Pinpoint the cell where the given text exists, returning its [x, y] midpoint coordinate. 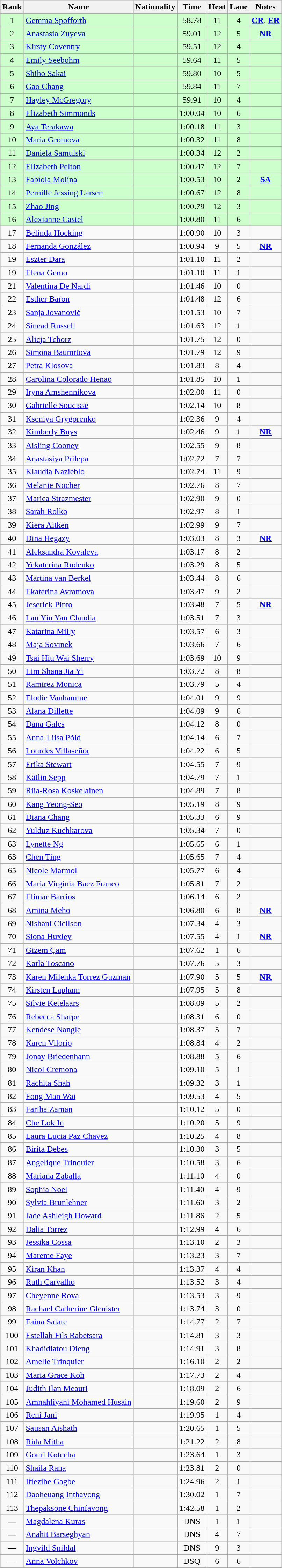
1:07.90 [192, 976]
55 [12, 737]
68 [12, 910]
91 [12, 1216]
58 [12, 777]
1:01.48 [192, 299]
Anastasiya Prilepa [79, 459]
94 [12, 1256]
Sophia Noel [79, 1189]
1:01.63 [192, 326]
1:11.86 [192, 1216]
1:10.25 [192, 1136]
27 [12, 365]
Belinda Hocking [79, 233]
Sinead Russell [79, 326]
42 [12, 565]
Gao Chang [79, 87]
1:02.14 [192, 406]
59.91 [192, 100]
1:07.62 [192, 950]
1:23.81 [192, 1468]
Esther Baron [79, 299]
Sanja Jovanović [79, 312]
1:10.20 [192, 1123]
Anna-Liisa Põld [79, 737]
37 [12, 498]
44 [12, 592]
1:00.90 [192, 233]
1:10.30 [192, 1149]
1:01.85 [192, 379]
73 [12, 976]
Nicole Marmol [79, 870]
97 [12, 1295]
Valentina De Nardi [79, 286]
54 [12, 724]
80 [12, 1070]
Nicol Cremona [79, 1070]
89 [12, 1189]
Dina Hegazy [79, 538]
1:01.53 [192, 312]
1:02.97 [192, 512]
62 [12, 831]
Alexianne Castel [79, 220]
79 [12, 1056]
14 [12, 193]
35 [12, 472]
Kätlin Sepp [79, 777]
1:03.69 [192, 658]
Karen Milenka Torrez Guzman [79, 976]
1:03.51 [192, 618]
24 [12, 326]
Anahit Barseghyan [79, 1534]
53 [12, 711]
113 [12, 1508]
Daniela Samulski [79, 153]
Hayley McGregory [79, 100]
59.51 [192, 47]
Kseniya Grygorenko [79, 419]
Gizem Çam [79, 950]
90 [12, 1202]
1:24.96 [192, 1481]
59.01 [192, 34]
Ruth Carvalho [79, 1282]
Iryna Amshennikova [79, 392]
Lourdes Villaseñor [79, 751]
Fernanda González [79, 246]
Alicja Tchorz [79, 339]
1:03.44 [192, 578]
Carolina Colorado Henao [79, 379]
Cheyenne Rova [79, 1295]
1:00.04 [192, 113]
1:30.02 [192, 1495]
99 [12, 1322]
Angelique Trinquier [79, 1162]
43 [12, 578]
Kirsty Coventry [79, 47]
Magdalena Kuras [79, 1521]
76 [12, 1017]
Judith Ilan Meauri [79, 1388]
Maria Grace Koh [79, 1375]
Petra Klosova [79, 365]
25 [12, 339]
15 [12, 206]
Rida Mitha [79, 1442]
1:17.73 [192, 1375]
39 [12, 525]
Name [79, 7]
Che Lok In [79, 1123]
Elena Gemo [79, 273]
1:01.46 [192, 286]
78 [12, 1043]
1:03.29 [192, 565]
1:20.65 [192, 1428]
1:02.00 [192, 392]
1:08.09 [192, 1003]
Silvie Ketelaars [79, 1003]
1:09.10 [192, 1070]
Marica Strazmester [79, 498]
Kendese Nangle [79, 1030]
1:04.12 [192, 724]
56 [12, 751]
1:03.79 [192, 684]
Karla Toscano [79, 963]
1:09.32 [192, 1083]
Yulduz Kuchkarova [79, 831]
Kirsten Lapham [79, 990]
Jessika Cossa [79, 1242]
1:04.01 [192, 698]
Rebecca Sharpe [79, 1017]
59.64 [192, 60]
1:08.37 [192, 1030]
1:07.76 [192, 963]
Ekaterina Avramova [79, 592]
1:05.77 [192, 870]
Maria Virginia Baez Franco [79, 884]
Emily Seebohm [79, 60]
1:02.90 [192, 498]
1:01.75 [192, 339]
Thepaksone Chinfavong [79, 1508]
Dana Gales [79, 724]
23 [12, 312]
69 [12, 923]
Daoheuang Inthavong [79, 1495]
1:03.57 [192, 631]
Khadidiatou Dieng [79, 1348]
SA [266, 180]
1:00.67 [192, 193]
1:13.37 [192, 1269]
Heat [217, 7]
Faina Salate [79, 1322]
108 [12, 1442]
Martina van Berkel [79, 578]
50 [12, 671]
Amelie Trinquier [79, 1362]
Eszter Dara [79, 259]
Yekaterina Rudenko [79, 565]
Aleksandra Kovaleva [79, 551]
1:18.09 [192, 1388]
1:12.99 [192, 1229]
1:04.55 [192, 764]
Kiran Khan [79, 1269]
Siona Huxley [79, 937]
1:02.55 [192, 445]
Amina Meho [79, 910]
72 [12, 963]
70 [12, 937]
1:10.12 [192, 1109]
Tsai Hiu Wai Sherry [79, 658]
Fariha Zaman [79, 1109]
Shiho Sakai [79, 73]
30 [12, 406]
107 [12, 1428]
Ingvild Snildal [79, 1548]
Klaudia Nazieblo [79, 472]
Simona Baumrtova [79, 352]
16 [12, 220]
Gemma Spofforth [79, 20]
1:04.89 [192, 790]
Dalia Torrez [79, 1229]
1:04.22 [192, 751]
1:02.72 [192, 459]
60 [12, 804]
Rank [12, 7]
Aisling Cooney [79, 445]
1:13.74 [192, 1309]
59 [12, 790]
1:01.83 [192, 365]
110 [12, 1468]
29 [12, 392]
112 [12, 1495]
Maria Gromova [79, 140]
31 [12, 419]
1:00.94 [192, 246]
Aya Terakawa [79, 126]
109 [12, 1455]
Shaila Rana [79, 1468]
Mariana Zaballa [79, 1176]
93 [12, 1242]
1:05.34 [192, 831]
Maja Sovinek [79, 645]
1:23.64 [192, 1455]
Elimar Barrios [79, 897]
88 [12, 1176]
Birita Debes [79, 1149]
101 [12, 1348]
Zhao Jing [79, 206]
104 [12, 1388]
49 [12, 658]
Ramirez Monica [79, 684]
Nishani Cicilson [79, 923]
Jonay Briedenhann [79, 1056]
1:00.80 [192, 220]
Anna Volchkov [79, 1561]
Kimberly Buys [79, 432]
77 [12, 1030]
Elizabeth Pelton [79, 166]
1:00.53 [192, 180]
46 [12, 618]
66 [12, 884]
Notes [266, 7]
Lynette Ng [79, 844]
75 [12, 1003]
1:08.88 [192, 1056]
1:19.95 [192, 1415]
Rachael Catherine Glenister [79, 1309]
84 [12, 1123]
Diana Chang [79, 817]
Ifiezibe Gagbe [79, 1481]
1:14.81 [192, 1335]
Gabrielle Soucisse [79, 406]
Elizabeth Simmonds [79, 113]
13 [12, 180]
Rachita Shah [79, 1083]
1:13.53 [192, 1295]
1:03.48 [192, 605]
1:04.14 [192, 737]
DSQ [192, 1561]
1:14.77 [192, 1322]
41 [12, 551]
1:11.40 [192, 1189]
96 [12, 1282]
38 [12, 512]
Jade Ashleigh Howard [79, 1216]
Sylvia Brunlehner [79, 1202]
1:08.84 [192, 1043]
106 [12, 1415]
1:02.46 [192, 432]
1:13.52 [192, 1282]
Fong Man Wai [79, 1096]
Pernille Jessing Larsen [79, 193]
Karen Vilorio [79, 1043]
1:02.36 [192, 419]
103 [12, 1375]
111 [12, 1481]
Fabíola Molina [79, 180]
87 [12, 1162]
1:07.34 [192, 923]
21 [12, 286]
Riia-Rosa Koskelainen [79, 790]
1:05.33 [192, 817]
1:03.66 [192, 645]
Estellah Fils Rabetsara [79, 1335]
95 [12, 1269]
83 [12, 1109]
18 [12, 246]
51 [12, 684]
98 [12, 1309]
1:42.58 [192, 1508]
Kang Yeong-Seo [79, 804]
Elodie Vanhamme [79, 698]
Alana Dillette [79, 711]
1:00.47 [192, 166]
1:03.72 [192, 671]
81 [12, 1083]
Jeserick Pinto [79, 605]
1:02.99 [192, 525]
1:14.91 [192, 1348]
52 [12, 698]
32 [12, 432]
Amnahliyani Mohamed Husain [79, 1402]
34 [12, 459]
1:16.10 [192, 1362]
1:10.58 [192, 1162]
61 [12, 817]
45 [12, 605]
100 [12, 1335]
40 [12, 538]
1:07.95 [192, 990]
Mareme Faye [79, 1256]
1:00.79 [192, 206]
1:00.34 [192, 153]
1:02.74 [192, 472]
Sarah Rolko [79, 512]
1:05.19 [192, 804]
59.84 [192, 87]
Lim Shana Jia Yi [79, 671]
1:13.10 [192, 1242]
Katarina Milly [79, 631]
1:13.23 [192, 1256]
Lane [238, 7]
Nationality [156, 7]
1:08.31 [192, 1017]
1:03.03 [192, 538]
Erika Stewart [79, 764]
105 [12, 1402]
48 [12, 645]
Laura Lucia Paz Chavez [79, 1136]
59.80 [192, 73]
1:01.79 [192, 352]
22 [12, 299]
1:07.55 [192, 937]
1:11.60 [192, 1202]
17 [12, 233]
1:06.80 [192, 910]
CR, ER [266, 20]
1:03.17 [192, 551]
33 [12, 445]
1:21.22 [192, 1442]
Gouri Kotecha [79, 1455]
58.78 [192, 20]
67 [12, 897]
1:09.53 [192, 1096]
82 [12, 1096]
1:19.60 [192, 1402]
36 [12, 485]
Reni Jani [79, 1415]
1:04.09 [192, 711]
Sausan Aishath [79, 1428]
Melanie Nocher [79, 485]
92 [12, 1229]
Lau Yin Yan Claudia [79, 618]
26 [12, 352]
Kiera Aitken [79, 525]
71 [12, 950]
28 [12, 379]
Anastasia Zuyeva [79, 34]
86 [12, 1149]
1:00.32 [192, 140]
1:02.76 [192, 485]
1:00.18 [192, 126]
74 [12, 990]
Time [192, 7]
1:04.79 [192, 777]
85 [12, 1136]
1:03.47 [192, 592]
1:11.10 [192, 1176]
1:06.14 [192, 897]
Chen Ting [79, 857]
1:05.81 [192, 884]
102 [12, 1362]
65 [12, 870]
57 [12, 764]
47 [12, 631]
